Output the (X, Y) coordinate of the center of the cell containing the given text.  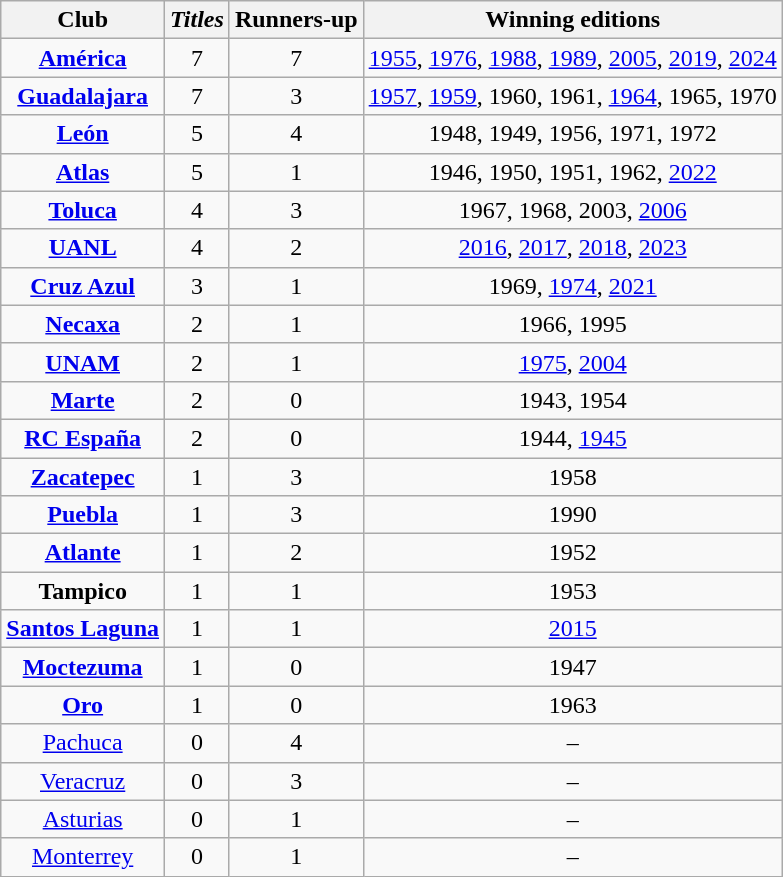
Tampico (83, 591)
Atlas (83, 172)
Toluca (83, 210)
Asturias (83, 819)
Zacatepec (83, 477)
Oro (83, 705)
2015 (572, 629)
Club (83, 20)
RC España (83, 438)
1947 (572, 667)
América (83, 58)
Puebla (83, 515)
León (83, 134)
Runners-up (296, 20)
Marte (83, 400)
Atlante (83, 553)
Winning editions (572, 20)
Guadalajara (83, 96)
1963 (572, 705)
1943, 1954 (572, 400)
Pachuca (83, 743)
Titles (198, 20)
Cruz Azul (83, 286)
1948, 1949, 1956, 1971, 1972 (572, 134)
Necaxa (83, 324)
1944, 1945 (572, 438)
1967, 1968, 2003, 2006 (572, 210)
Moctezuma (83, 667)
Veracruz (83, 781)
1975, 2004 (572, 362)
1969, 1974, 2021 (572, 286)
UANL (83, 248)
1955, 1976, 1988, 1989, 2005, 2019, 2024 (572, 58)
1990 (572, 515)
1957, 1959, 1960, 1961, 1964, 1965, 1970 (572, 96)
UNAM (83, 362)
1966, 1995 (572, 324)
1952 (572, 553)
1953 (572, 591)
Monterrey (83, 857)
1958 (572, 477)
2016, 2017, 2018, 2023 (572, 248)
Santos Laguna (83, 629)
1946, 1950, 1951, 1962, 2022 (572, 172)
